Capture the cell that displays the provided text and extract its (X, Y) central coordinate. 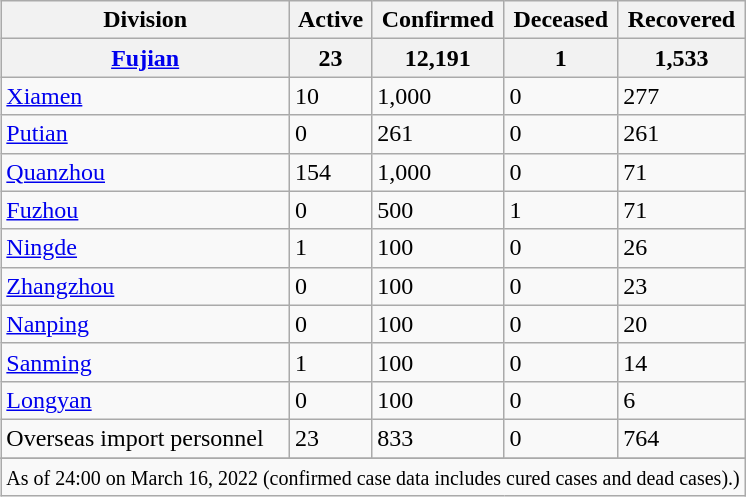
Deceased (561, 20)
1,533 (682, 58)
Active (330, 20)
26 (682, 248)
6 (682, 400)
833 (438, 438)
Ningde (146, 248)
Overseas import personnel (146, 438)
764 (682, 438)
Fuzhou (146, 210)
Confirmed (438, 20)
Recovered (682, 20)
12,191 (438, 58)
Sanming (146, 362)
As of 24:00 on March 16, 2022 (confirmed case data includes cured cases and dead cases).) (373, 477)
Putian (146, 134)
Nanping (146, 324)
20 (682, 324)
14 (682, 362)
277 (682, 96)
Quanzhou (146, 172)
Longyan (146, 400)
500 (438, 210)
154 (330, 172)
Zhangzhou (146, 286)
10 (330, 96)
Fujian (146, 58)
Division (146, 20)
Xiamen (146, 96)
